Find where the given text appears and provide that cell's center as [X, Y] coordinate. 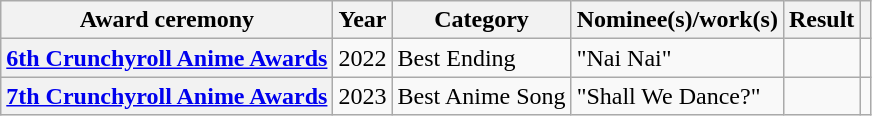
"Shall We Dance?" [677, 96]
Award ceremony [167, 20]
Nominee(s)/work(s) [677, 20]
Year [362, 20]
2022 [362, 58]
Best Anime Song [482, 96]
Category [482, 20]
"Nai Nai" [677, 58]
Best Ending [482, 58]
Result [821, 20]
6th Crunchyroll Anime Awards [167, 58]
7th Crunchyroll Anime Awards [167, 96]
2023 [362, 96]
